Output the [x, y] coordinate of the center of the cell containing the given text.  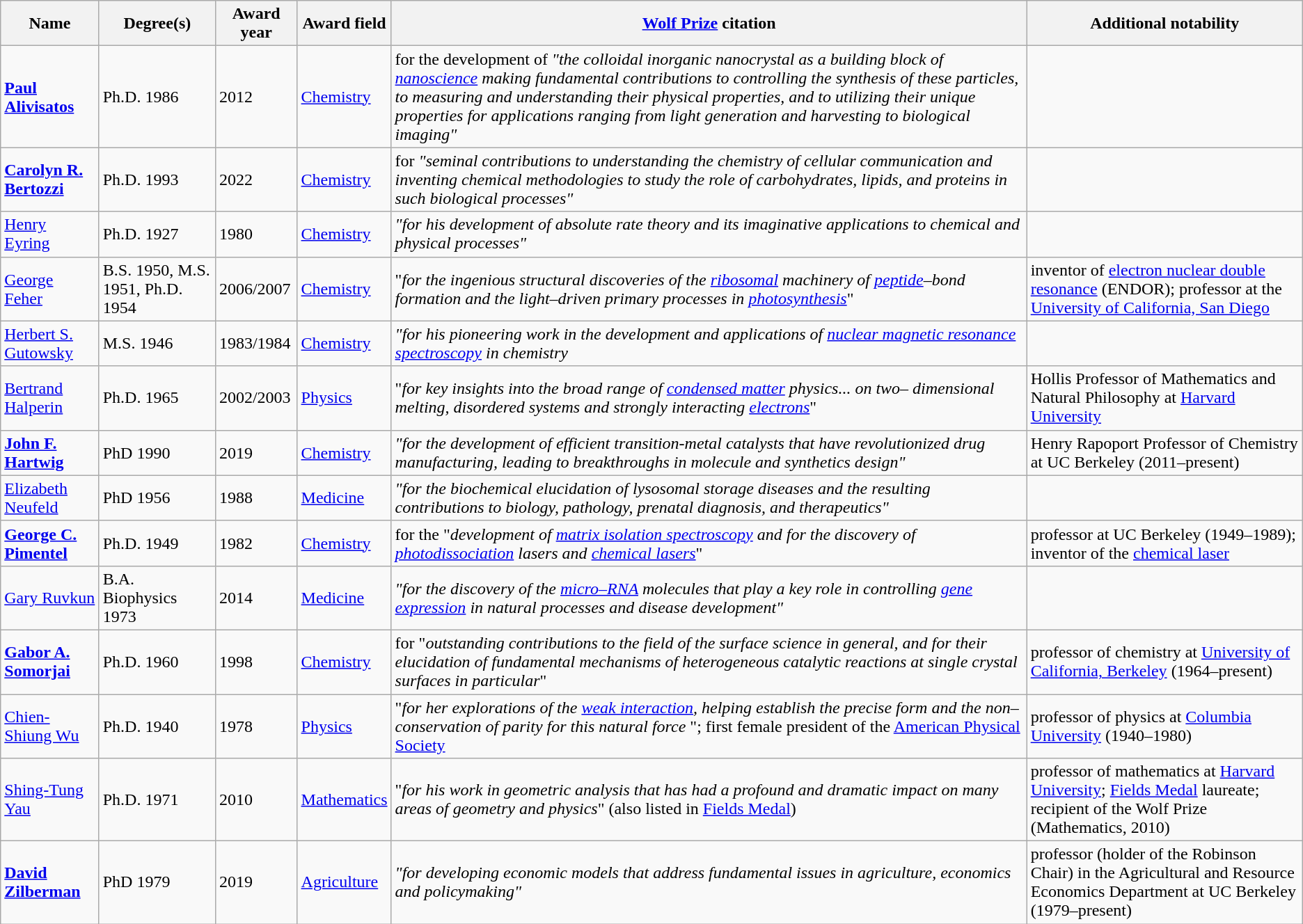
Name [50, 24]
2010 [256, 800]
Agriculture [344, 882]
2012 [256, 97]
Award year [256, 24]
Hollis Professor of Mathematics and Natural Philosophy at Harvard University [1164, 398]
1983/1984 [256, 344]
"for his development of absolute rate theory and its imaginative applications to chemical and physical processes" [709, 234]
PhD 1979 [157, 882]
PhD 1990 [157, 452]
professor of mathematics at Harvard University; Fields Medal laureate; recipient of the Wolf Prize (Mathematics, 2010) [1164, 800]
Paul Alivisatos [50, 97]
2014 [256, 598]
2006/2007 [256, 289]
professor of chemistry at University of California, Berkeley (1964–present) [1164, 662]
David Zilberman [50, 882]
1998 [256, 662]
PhD 1956 [157, 498]
George Feher [50, 289]
for the "development of matrix isolation spectroscopy and for the discovery of photodissociation lasers and chemical lasers" [709, 543]
Henry Eyring [50, 234]
"for developing economic models that address fundamental issues in agriculture, economics and policymaking" [709, 882]
Additional notability [1164, 24]
Ph.D. 1940 [157, 726]
Ph.D. 1960 [157, 662]
Elizabeth Neufeld [50, 498]
Carolyn R. Bertozzi [50, 180]
1982 [256, 543]
B.S. 1950, M.S. 1951, Ph.D. 1954 [157, 289]
Mathematics [344, 800]
Ph.D. 1949 [157, 543]
"for the discovery of the micro–RNA molecules that play a key role in controlling gene expression in natural processes and disease development" [709, 598]
Chien-Shiung Wu [50, 726]
1988 [256, 498]
Degree(s) [157, 24]
Gary Ruvkun [50, 598]
professor of physics at Columbia University (1940–1980) [1164, 726]
1978 [256, 726]
Bertrand Halperin [50, 398]
professor at UC Berkeley (1949–1989); inventor of the chemical laser [1164, 543]
B.A. Biophysics 1973 [157, 598]
inventor of electron nuclear double resonance (ENDOR); professor at the University of California, San Diego [1164, 289]
M.S. 1946 [157, 344]
Ph.D. 1993 [157, 180]
John F. Hartwig [50, 452]
"for his work in geometric analysis that has had a profound and dramatic impact on many areas of geometry and physics" (also listed in Fields Medal) [709, 800]
professor (holder of the Robinson Chair) in the Agricultural and Resource Economics Department at UC Berkeley (1979–present) [1164, 882]
Ph.D. 1927 [157, 234]
Ph.D. 1965 [157, 398]
Ph.D. 1986 [157, 97]
2022 [256, 180]
"for his pioneering work in the development and applications of nuclear magnetic resonance spectroscopy in chemistry [709, 344]
2002/2003 [256, 398]
Award field [344, 24]
Gabor A. Somorjai [50, 662]
Henry Rapoport Professor of Chemistry at UC Berkeley (2011–present) [1164, 452]
Ph.D. 1971 [157, 800]
Herbert S. Gutowsky [50, 344]
George C. Pimentel [50, 543]
Wolf Prize citation [709, 24]
1980 [256, 234]
Shing-Tung Yau [50, 800]
